From the cell containing the given text, extract its center point as (x, y) coordinate. 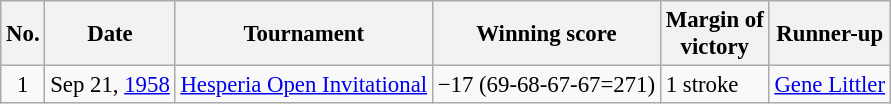
−17 (69-68-67-67=271) (546, 85)
No. (23, 34)
1 (23, 85)
Margin ofvictory (714, 34)
Sep 21, 1958 (110, 85)
Winning score (546, 34)
1 stroke (714, 85)
Date (110, 34)
Runner-up (830, 34)
Gene Littler (830, 85)
Hesperia Open Invitational (304, 85)
Tournament (304, 34)
